Extract the [x, y] coordinate from the center of the cell holding the provided text.  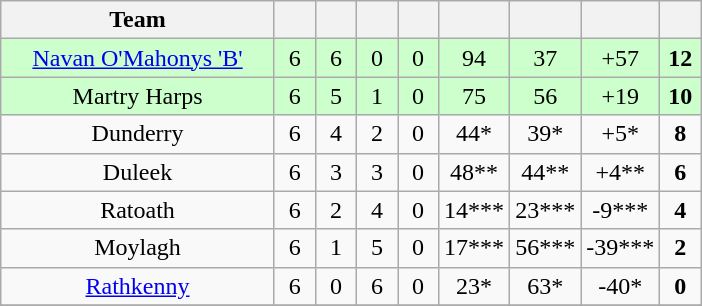
39* [546, 134]
63* [546, 286]
23*** [546, 210]
Team [138, 20]
Rathkenny [138, 286]
44* [474, 134]
Duleek [138, 172]
Moylagh [138, 248]
75 [474, 96]
-9*** [620, 210]
37 [546, 58]
+57 [620, 58]
12 [680, 58]
Navan O'Mahonys 'B' [138, 58]
17*** [474, 248]
44** [546, 172]
48** [474, 172]
56*** [546, 248]
-39*** [620, 248]
Ratoath [138, 210]
+5* [620, 134]
23* [474, 286]
Dunderry [138, 134]
Martry Harps [138, 96]
8 [680, 134]
+4** [620, 172]
+19 [620, 96]
56 [546, 96]
94 [474, 58]
14*** [474, 210]
10 [680, 96]
-40* [620, 286]
